Search for the cell housing the specified text and yield its (X, Y) center coordinate. 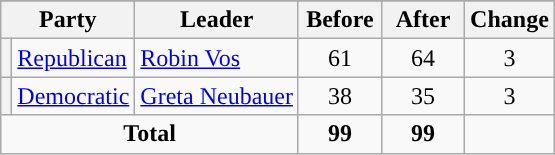
After (424, 20)
Robin Vos (217, 58)
Before (340, 20)
Party (68, 20)
Republican (74, 58)
Greta Neubauer (217, 96)
Total (150, 134)
64 (424, 58)
Democratic (74, 96)
35 (424, 96)
61 (340, 58)
38 (340, 96)
Change (510, 20)
Leader (217, 20)
